Extract the (X, Y) coordinate from the center of the cell holding the provided text.  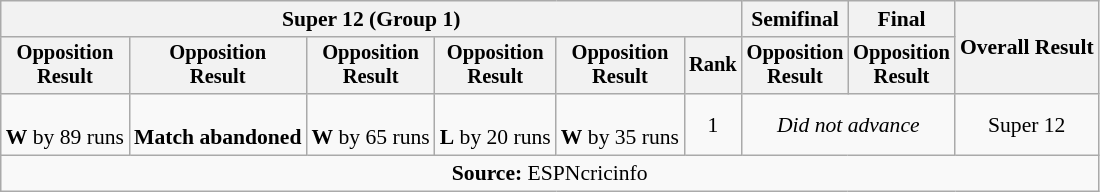
Super 12 (Group 1) (372, 19)
Semifinal (796, 19)
Final (902, 19)
W by 65 runs (370, 124)
Source: ESPNcricinfo (550, 174)
1 (713, 124)
Match abandoned (218, 124)
L by 20 runs (496, 124)
Overall Result (1027, 48)
W by 89 runs (65, 124)
Super 12 (1027, 124)
Did not advance (848, 124)
W by 35 runs (620, 124)
Rank (713, 66)
